Scan for the cell matching the given text and deliver its [X, Y] coordinate at center. 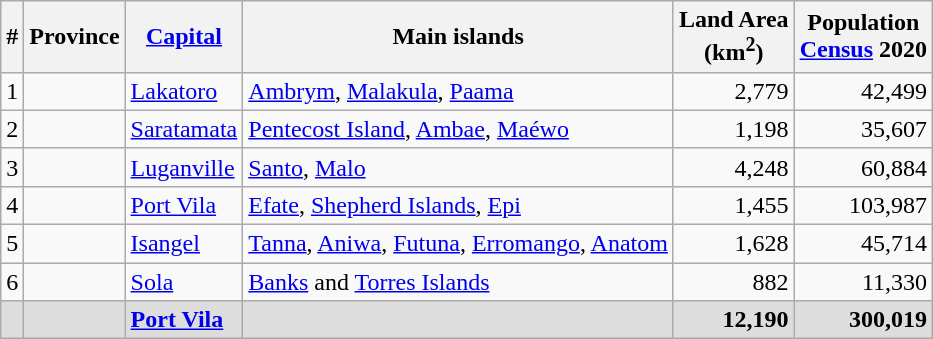
Land Area(km2) [734, 37]
1 [12, 91]
Pentecost Island, Ambae, Maéwo [458, 129]
103,987 [863, 205]
300,019 [863, 320]
Banks and Torres Islands [458, 282]
42,499 [863, 91]
Main islands [458, 37]
5 [12, 244]
2,779 [734, 91]
1,198 [734, 129]
1,628 [734, 244]
11,330 [863, 282]
Santo, Malo [458, 167]
Capital [184, 37]
PopulationCensus 2020 [863, 37]
12,190 [734, 320]
2 [12, 129]
4,248 [734, 167]
Luganville [184, 167]
3 [12, 167]
Efate, Shepherd Islands, Epi [458, 205]
Lakatoro [184, 91]
4 [12, 205]
Tanna, Aniwa, Futuna, Erromango, Anatom [458, 244]
35,607 [863, 129]
45,714 [863, 244]
Isangel [184, 244]
Sola [184, 282]
882 [734, 282]
1,455 [734, 205]
60,884 [863, 167]
Saratamata [184, 129]
Province [74, 37]
Ambrym, Malakula, Paama [458, 91]
6 [12, 282]
# [12, 37]
